Output the [x, y] coordinate of the center of the cell containing the given text.  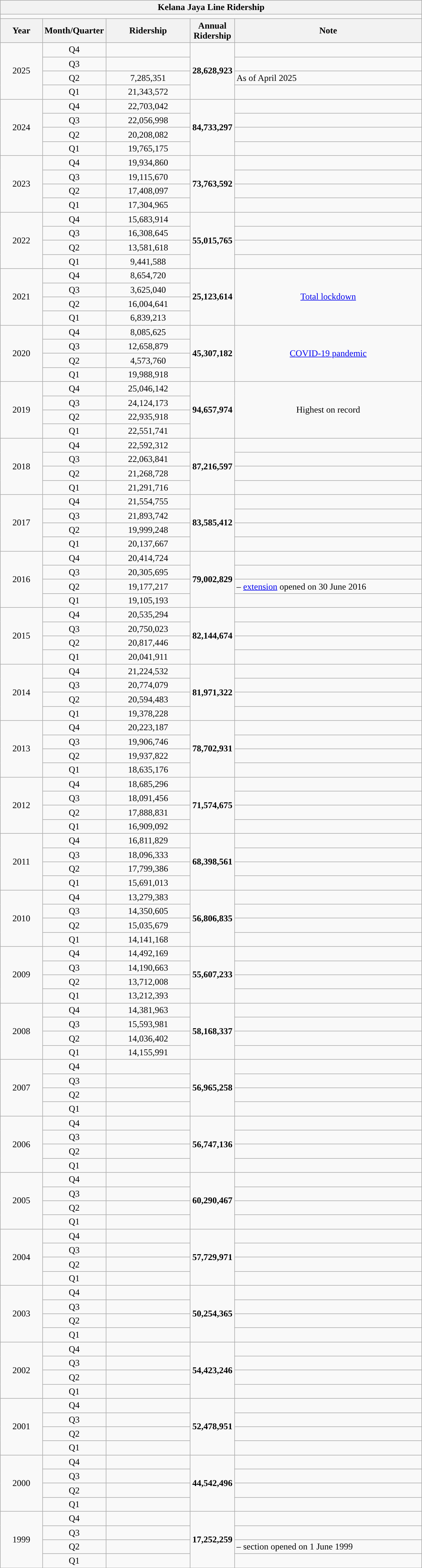
COVID-19 pandemic [328, 353]
2024 [22, 127]
2022 [22, 240]
22,703,042 [148, 106]
20,223,187 [148, 728]
– section opened on 1 June 1999 [328, 1547]
21,554,755 [148, 502]
2002 [22, 1370]
13,279,383 [148, 897]
18,635,176 [148, 770]
2007 [22, 1088]
Kelana Jaya Line Ridership [211, 7]
21,268,728 [148, 473]
20,750,023 [148, 629]
22,056,998 [148, 120]
28,628,923 [212, 71]
22,551,741 [148, 431]
19,765,175 [148, 148]
2011 [22, 862]
4,573,760 [148, 360]
2020 [22, 353]
52,478,951 [212, 1427]
94,657,974 [212, 410]
– extension opened on 30 June 2016 [328, 586]
25,046,142 [148, 388]
15,683,914 [148, 219]
78,702,931 [212, 749]
Year [22, 30]
14,036,402 [148, 1038]
16,909,092 [148, 826]
20,041,911 [148, 657]
19,177,217 [148, 586]
Ridership [148, 30]
2013 [22, 749]
19,105,193 [148, 600]
22,935,918 [148, 417]
20,774,079 [148, 685]
Annual Ridership [212, 30]
18,091,456 [148, 798]
14,350,605 [148, 911]
13,712,008 [148, 982]
19,115,670 [148, 177]
2010 [22, 918]
68,398,561 [212, 862]
20,594,483 [148, 699]
9,441,588 [148, 262]
25,123,614 [212, 297]
19,378,228 [148, 714]
8,654,720 [148, 276]
71,574,675 [212, 805]
14,190,663 [148, 968]
15,691,013 [148, 883]
2017 [22, 523]
55,015,765 [212, 240]
2014 [22, 692]
55,607,233 [212, 975]
20,414,724 [148, 558]
2006 [22, 1144]
19,999,248 [148, 530]
19,988,918 [148, 374]
21,893,742 [148, 516]
17,304,965 [148, 205]
19,906,746 [148, 742]
14,141,168 [148, 939]
2018 [22, 466]
Highest on record [328, 410]
17,888,831 [148, 812]
21,291,716 [148, 488]
15,035,679 [148, 925]
16,308,645 [148, 233]
84,733,297 [212, 127]
44,542,496 [212, 1483]
2000 [22, 1483]
6,839,213 [148, 318]
2019 [22, 410]
14,155,991 [148, 1052]
56,806,835 [212, 918]
22,063,841 [148, 459]
56,747,136 [212, 1144]
20,305,695 [148, 572]
83,585,412 [212, 523]
22,592,312 [148, 445]
2012 [22, 805]
2021 [22, 297]
45,307,182 [212, 353]
8,085,625 [148, 332]
13,212,393 [148, 996]
14,492,169 [148, 954]
21,343,572 [148, 92]
20,535,294 [148, 614]
58,168,337 [212, 1031]
12,658,879 [148, 346]
2023 [22, 184]
1999 [22, 1539]
13,581,618 [148, 247]
20,817,446 [148, 643]
56,965,258 [212, 1088]
2009 [22, 975]
2025 [22, 71]
19,937,822 [148, 756]
87,216,597 [212, 466]
20,137,667 [148, 544]
2008 [22, 1031]
50,254,365 [212, 1313]
Note [328, 30]
Total lockdown [328, 297]
21,224,532 [148, 671]
2001 [22, 1427]
73,763,592 [212, 184]
17,252,259 [212, 1539]
79,002,829 [212, 579]
16,004,641 [148, 304]
2015 [22, 636]
7,285,351 [148, 78]
16,811,829 [148, 840]
82,144,674 [212, 636]
19,934,860 [148, 163]
Month/Quarter [74, 30]
14,381,963 [148, 1010]
20,208,082 [148, 134]
57,729,971 [212, 1257]
3,625,040 [148, 290]
As of April 2025 [328, 78]
18,096,333 [148, 854]
81,971,322 [212, 692]
54,423,246 [212, 1370]
2005 [22, 1201]
2004 [22, 1257]
24,124,173 [148, 403]
17,408,097 [148, 191]
15,593,981 [148, 1024]
60,290,467 [212, 1201]
2016 [22, 579]
2003 [22, 1313]
17,799,386 [148, 869]
18,685,296 [148, 784]
